Detect which cell encompasses the target text, then output its (x, y) center coordinate. 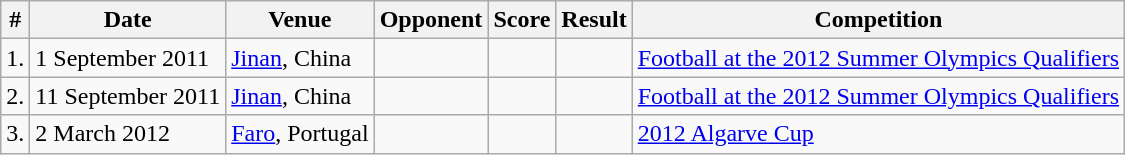
Opponent (431, 20)
Competition (878, 20)
Faro, Portugal (300, 134)
Date (128, 20)
1. (16, 58)
2 March 2012 (128, 134)
2012 Algarve Cup (878, 134)
11 September 2011 (128, 96)
Score (522, 20)
Venue (300, 20)
Result (594, 20)
2. (16, 96)
3. (16, 134)
1 September 2011 (128, 58)
# (16, 20)
